Return the [X, Y] coordinate for the center point of the cell that contains the specified text.  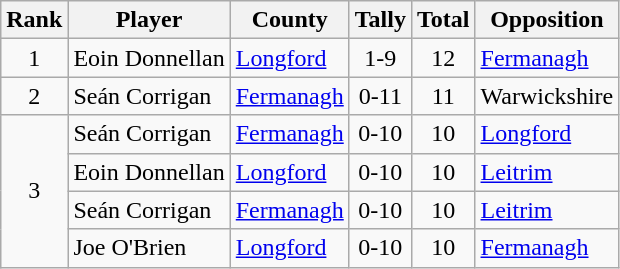
Player [149, 20]
12 [443, 58]
0-11 [380, 96]
Opposition [547, 20]
1-9 [380, 58]
Tally [380, 20]
Rank [34, 20]
County [290, 20]
3 [34, 191]
Joe O'Brien [149, 248]
Warwickshire [547, 96]
1 [34, 58]
11 [443, 96]
2 [34, 96]
Total [443, 20]
